Output the [X, Y] coordinate of the center of the cell containing the given text.  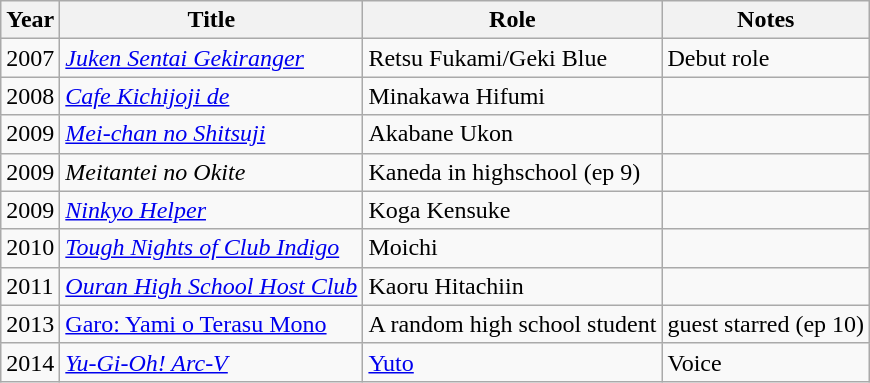
Minakawa Hifumi [512, 96]
Notes [766, 20]
Koga Kensuke [512, 210]
Ninkyo Helper [212, 210]
Title [212, 20]
guest starred (ep 10) [766, 324]
Garo: Yami o Terasu Mono [212, 324]
Year [30, 20]
2010 [30, 248]
Voice [766, 362]
2008 [30, 96]
Tough Nights of Club Indigo [212, 248]
Meitantei no Okite [212, 172]
Akabane Ukon [512, 134]
2007 [30, 58]
Mei-chan no Shitsuji [212, 134]
Juken Sentai Gekiranger [212, 58]
Debut role [766, 58]
2014 [30, 362]
A random high school student [512, 324]
Yuto [512, 362]
Cafe Kichijoji de [212, 96]
Yu-Gi-Oh! Arc-V [212, 362]
2011 [30, 286]
Moichi [512, 248]
Retsu Fukami/Geki Blue [512, 58]
2013 [30, 324]
Role [512, 20]
Kaneda in highschool (ep 9) [512, 172]
Kaoru Hitachiin [512, 286]
Ouran High School Host Club [212, 286]
